Provide the (x, y) coordinate of the cell's center where the given text is located.  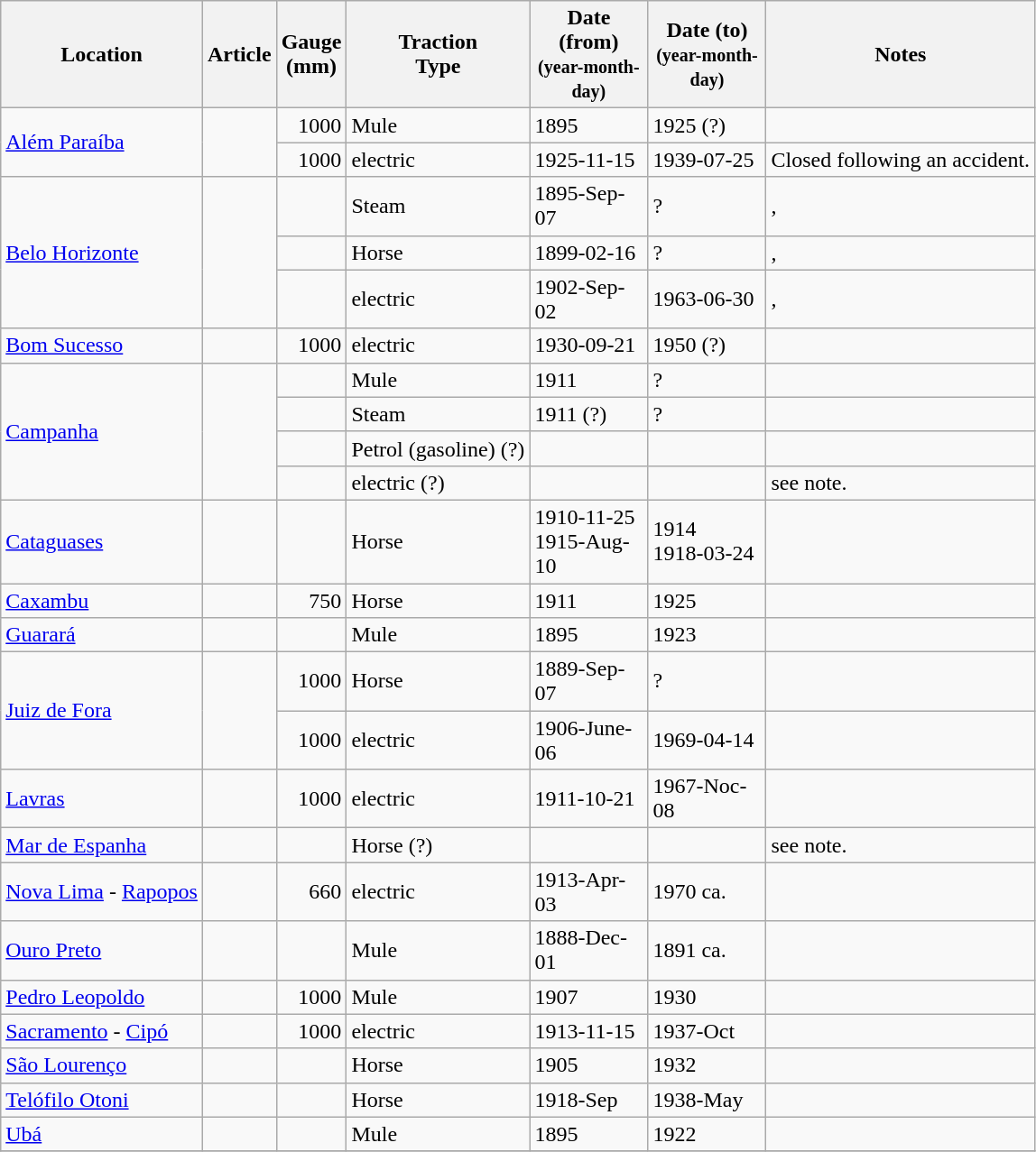
Gauge (mm) (311, 54)
1888-Dec-01 (588, 951)
1932 (708, 1065)
Ouro Preto (102, 951)
1930 (708, 997)
1905 (588, 1065)
Guarará (102, 635)
1891 ca. (708, 951)
Caxambu (102, 600)
1910-11-25 1915-Aug-10 (588, 541)
1911 (?) (588, 414)
1969-04-14 (708, 740)
Location (102, 54)
Closed following an accident. (901, 160)
Mar de Espanha (102, 845)
1902-Sep-02 (588, 300)
electric (?) (439, 483)
1938-May (708, 1100)
1950 (?) (708, 346)
Nova Lima - Rapopos (102, 891)
1937-Oct (708, 1031)
Article (239, 54)
São Lourenço (102, 1065)
1913-11-15 (588, 1031)
Bom Sucesso (102, 346)
Belo Horizonte (102, 253)
Sacramento - Cipó (102, 1031)
1925 (708, 600)
1923 (708, 635)
Além Paraíba (102, 143)
1930-09-21 (588, 346)
1906-June-06 (588, 740)
Pedro Leopoldo (102, 997)
1899-02-16 (588, 253)
Ubá (102, 1134)
1970 ca. (708, 891)
Horse (?) (439, 845)
TractionType (439, 54)
Lavras (102, 799)
Telófilo Otoni (102, 1100)
1889-Sep-07 (588, 682)
1922 (708, 1134)
750 (311, 600)
1925 (?) (708, 125)
Date (to)(year-month-day) (708, 54)
Juiz de Fora (102, 711)
1963-06-30 (708, 300)
1907 (588, 997)
Petrol (gasoline) (?) (439, 448)
1913-Apr-03 (588, 891)
19141918-03-24 (708, 541)
Cataguases (102, 541)
1939-07-25 (708, 160)
Campanha (102, 431)
Notes (901, 54)
Date (from)(year-month-day) (588, 54)
1911-10-21 (588, 799)
1895-Sep-07 (588, 206)
1967-Noc-08 (708, 799)
660 (311, 891)
1925-11-15 (588, 160)
1918-Sep (588, 1100)
